Return [x, y] of the center of cell containing provided text 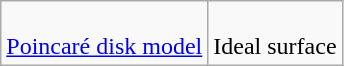
Ideal surface [275, 34]
Poincaré disk model [104, 34]
